Scan for the cell matching the given text and deliver its [x, y] coordinate at center. 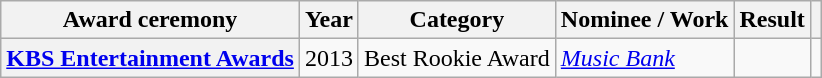
Category [456, 20]
Award ceremony [150, 20]
2013 [328, 58]
KBS Entertainment Awards [150, 58]
Year [328, 20]
Result [772, 20]
Best Rookie Award [456, 58]
Nominee / Work [644, 20]
Music Bank [644, 58]
